Locate the cell with the specified text and output its (X, Y) center coordinate. 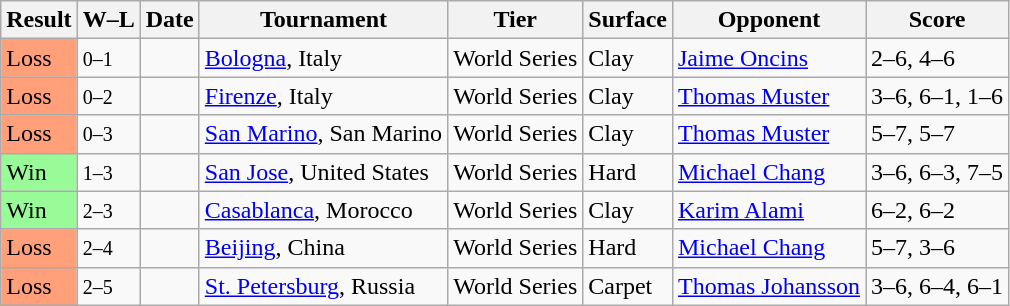
Score (938, 20)
San Marino, San Marino (323, 134)
2–3 (108, 210)
0–1 (108, 58)
Carpet (628, 286)
Tier (516, 20)
Beijing, China (323, 248)
3–6, 6–1, 1–6 (938, 96)
Firenze, Italy (323, 96)
Opponent (768, 20)
3–6, 6–3, 7–5 (938, 172)
0–3 (108, 134)
0–2 (108, 96)
2–5 (108, 286)
St. Petersburg, Russia (323, 286)
San Jose, United States (323, 172)
W–L (108, 20)
Date (170, 20)
6–2, 6–2 (938, 210)
Casablanca, Morocco (323, 210)
3–6, 6–4, 6–1 (938, 286)
Bologna, Italy (323, 58)
Surface (628, 20)
5–7, 3–6 (938, 248)
1–3 (108, 172)
Jaime Oncins (768, 58)
5–7, 5–7 (938, 134)
Tournament (323, 20)
2–4 (108, 248)
Karim Alami (768, 210)
2–6, 4–6 (938, 58)
Thomas Johansson (768, 286)
Result (39, 20)
